Extract the [x, y] coordinate from the center of the cell holding the provided text.  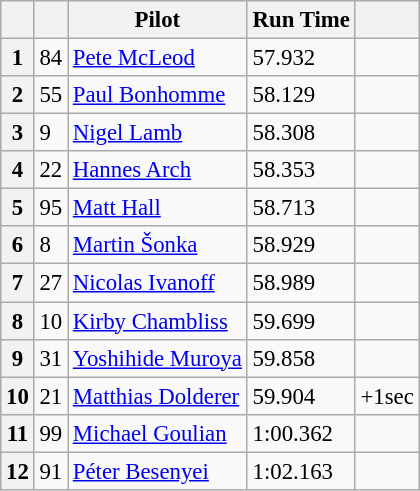
2 [18, 95]
58.713 [301, 208]
21 [50, 396]
59.699 [301, 321]
Nigel Lamb [158, 133]
Paul Bonhomme [158, 95]
11 [18, 433]
Michael Goulian [158, 433]
58.308 [301, 133]
5 [18, 208]
Pete McLeod [158, 58]
59.858 [301, 358]
31 [50, 358]
Nicolas Ivanoff [158, 283]
22 [50, 170]
Pilot [158, 20]
Run Time [301, 20]
55 [50, 95]
3 [18, 133]
12 [18, 471]
Yoshihide Muroya [158, 358]
Péter Besenyei [158, 471]
Kirby Chambliss [158, 321]
58.929 [301, 245]
57.932 [301, 58]
4 [18, 170]
99 [50, 433]
7 [18, 283]
1:00.362 [301, 433]
59.904 [301, 396]
+1sec [387, 396]
58.129 [301, 95]
27 [50, 283]
1:02.163 [301, 471]
Matt Hall [158, 208]
58.989 [301, 283]
91 [50, 471]
6 [18, 245]
Martin Šonka [158, 245]
Hannes Arch [158, 170]
84 [50, 58]
95 [50, 208]
Matthias Dolderer [158, 396]
58.353 [301, 170]
1 [18, 58]
